Locate the cell with the specified text and output its [x, y] center coordinate. 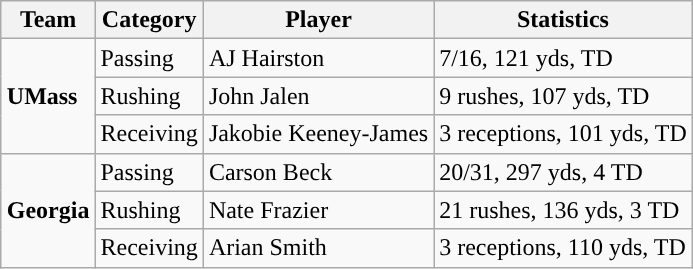
20/31, 297 yds, 4 TD [564, 172]
UMass [48, 96]
3 receptions, 101 yds, TD [564, 134]
John Jalen [318, 96]
Category [149, 20]
Player [318, 20]
Arian Smith [318, 248]
Carson Beck [318, 172]
21 rushes, 136 yds, 3 TD [564, 210]
Jakobie Keeney-James [318, 134]
7/16, 121 yds, TD [564, 58]
3 receptions, 110 yds, TD [564, 248]
9 rushes, 107 yds, TD [564, 96]
Statistics [564, 20]
AJ Hairston [318, 58]
Nate Frazier [318, 210]
Georgia [48, 210]
Team [48, 20]
